Detect which cell encompasses the target text, then output its [x, y] center coordinate. 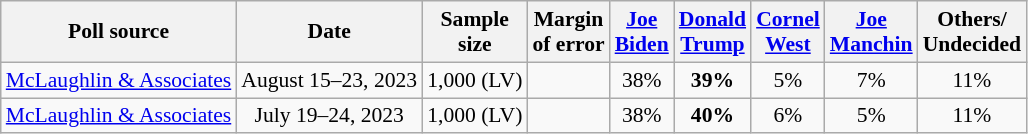
39% [712, 80]
DonaldTrump [712, 32]
Marginof error [568, 32]
Date [329, 32]
JoeManchin [872, 32]
Poll source [119, 32]
August 15–23, 2023 [329, 80]
Samplesize [474, 32]
CornelWest [788, 32]
7% [872, 80]
JoeBiden [642, 32]
40% [712, 116]
6% [788, 116]
July 19–24, 2023 [329, 116]
Others/Undecided [972, 32]
